Pinpoint the cell where the given text exists, returning its (x, y) midpoint coordinate. 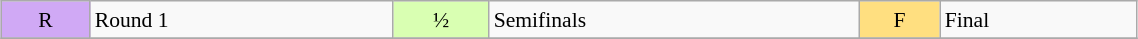
Semifinals (674, 20)
R (46, 20)
F (900, 20)
Round 1 (242, 20)
Final (1038, 20)
½ (440, 20)
